From the cell containing the given text, extract its center point as (x, y) coordinate. 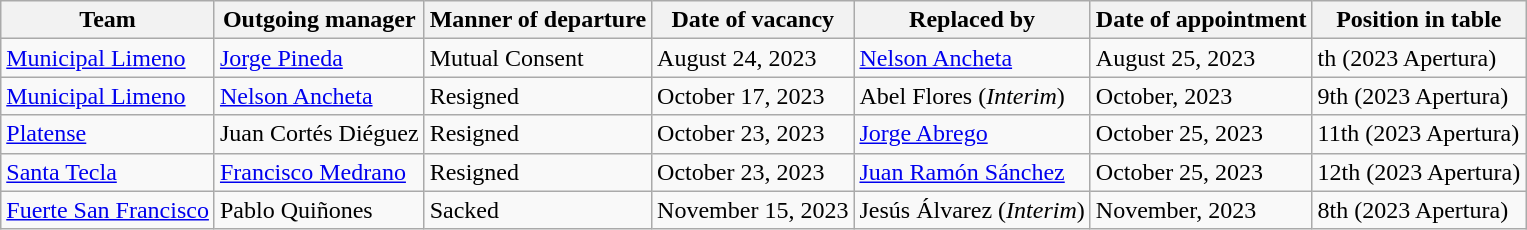
11th (2023 Apertura) (1419, 134)
Juan Cortés Diéguez (319, 134)
Sacked (538, 210)
Jorge Abrego (972, 134)
Replaced by (972, 20)
Juan Ramón Sánchez (972, 172)
November 15, 2023 (753, 210)
October 17, 2023 (753, 96)
th (2023 Apertura) (1419, 58)
Manner of departure (538, 20)
October, 2023 (1201, 96)
Francisco Medrano (319, 172)
Abel Flores (Interim) (972, 96)
Santa Tecla (108, 172)
Outgoing manager (319, 20)
Mutual Consent (538, 58)
Date of appointment (1201, 20)
9th (2023 Apertura) (1419, 96)
12th (2023 Apertura) (1419, 172)
Position in table (1419, 20)
November, 2023 (1201, 210)
August 25, 2023 (1201, 58)
Jesús Álvarez (Interim) (972, 210)
August 24, 2023 (753, 58)
Fuerte San Francisco (108, 210)
Pablo Quiñones (319, 210)
Platense (108, 134)
8th (2023 Apertura) (1419, 210)
Jorge Pineda (319, 58)
Date of vacancy (753, 20)
Team (108, 20)
